Identify which cell holds the provided text, then report its (x, y) central coordinate. 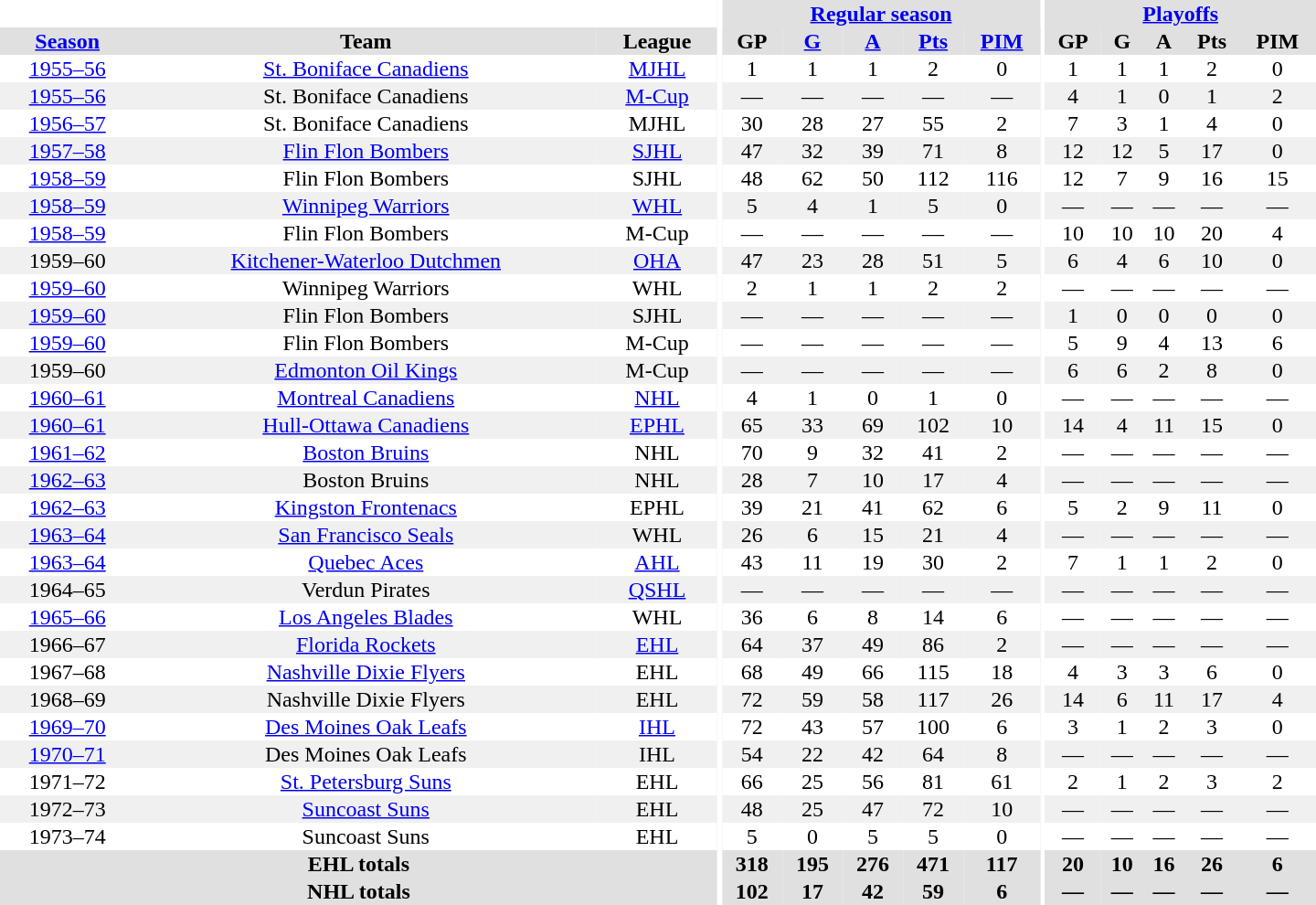
69 (873, 425)
Playoffs (1181, 14)
58 (873, 699)
70 (752, 452)
1965–66 (68, 617)
81 (933, 782)
33 (812, 425)
Season (68, 41)
AHL (657, 562)
68 (752, 672)
65 (752, 425)
71 (933, 151)
League (657, 41)
13 (1212, 343)
195 (812, 864)
471 (933, 864)
1971–72 (68, 782)
1968–69 (68, 699)
112 (933, 178)
1970–71 (68, 754)
116 (1002, 178)
51 (933, 261)
Regular season (881, 14)
27 (873, 123)
EHL totals (358, 864)
1956–57 (68, 123)
Florida Rockets (366, 644)
Edmonton Oil Kings (366, 370)
Los Angeles Blades (366, 617)
1961–62 (68, 452)
54 (752, 754)
115 (933, 672)
37 (812, 644)
Kingston Frontenacs (366, 507)
23 (812, 261)
18 (1002, 672)
OHA (657, 261)
55 (933, 123)
NHL totals (358, 891)
1969–70 (68, 727)
1964–65 (68, 590)
Kitchener-Waterloo Dutchmen (366, 261)
1967–68 (68, 672)
100 (933, 727)
QSHL (657, 590)
276 (873, 864)
San Francisco Seals (366, 535)
1973–74 (68, 836)
56 (873, 782)
22 (812, 754)
1966–67 (68, 644)
1972–73 (68, 809)
61 (1002, 782)
19 (873, 562)
36 (752, 617)
St. Petersburg Suns (366, 782)
1957–58 (68, 151)
Quebec Aces (366, 562)
Verdun Pirates (366, 590)
318 (752, 864)
Hull-Ottawa Canadiens (366, 425)
57 (873, 727)
Montreal Canadiens (366, 398)
Team (366, 41)
50 (873, 178)
86 (933, 644)
